Detect which cell encompasses the target text, then output its (X, Y) center coordinate. 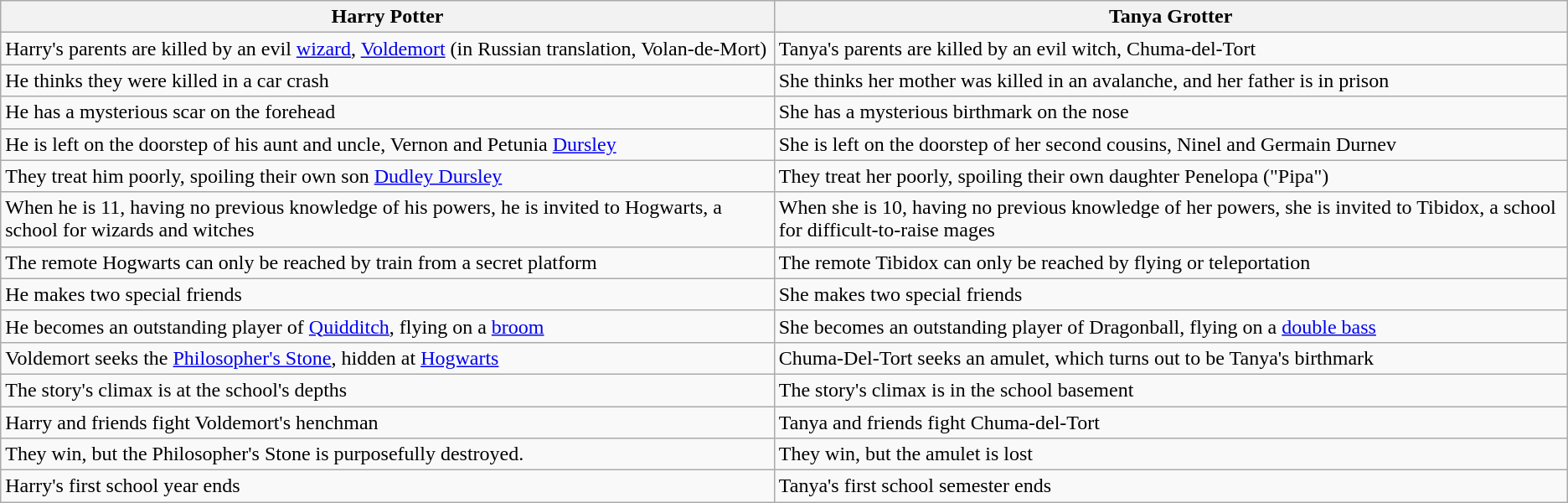
The remote Hogwarts can only be reached by train from a secret platform (387, 262)
He has a mysterious scar on the forehead (387, 112)
Harry Potter (387, 17)
Tanya and friends fight Chuma-del-Tort (1171, 422)
Harry's first school year ends (387, 486)
He is left on the doorstep of his aunt and uncle, Vernon and Petunia Dursley (387, 144)
Harry and friends fight Voldemort's henchman (387, 422)
He becomes an outstanding player of Quidditch, flying on a broom (387, 326)
Voldemort seeks the Philosopher's Stone, hidden at Hogwarts (387, 358)
They win, but the Philosopher's Stone is purposefully destroyed. (387, 454)
She is left on the doorstep of her second cousins, Ninel and Germain Durnev (1171, 144)
The story's climax is at the school's depths (387, 390)
When he is 11, having no previous knowledge of his powers, he is invited to Hogwarts, a school for wizards and witches (387, 220)
She makes two special friends (1171, 294)
They win, but the amulet is lost (1171, 454)
They treat her poorly, spoiling their own daughter Penelopa ("Pipa") (1171, 176)
The story's climax is in the school basement (1171, 390)
They treat him poorly, spoiling their own son Dudley Dursley (387, 176)
He thinks they were killed in a car crash (387, 80)
Chuma-Del-Tort seeks an amulet, which turns out to be Tanya's birthmark (1171, 358)
Tanya's parents are killed by an evil witch, Chuma-del-Tort (1171, 49)
Tanya Grotter (1171, 17)
Tanya's first school semester ends (1171, 486)
Harry's parents are killed by an evil wizard, Voldemort (in Russian translation, Volan-de-Mort) (387, 49)
She thinks her mother was killed in an avalanche, and her father is in prison (1171, 80)
The remote Tibidox can only be reached by flying or teleportation (1171, 262)
When she is 10, having no previous knowledge of her powers, she is invited to Tibidox, a school for difficult-to-raise mages (1171, 220)
She has a mysterious birthmark on the nose (1171, 112)
He makes two special friends (387, 294)
She becomes an outstanding player of Dragonball, flying on a double bass (1171, 326)
